Find where the given text appears and provide that cell's center as [x, y] coordinate. 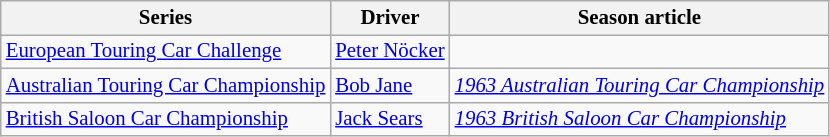
Jack Sears [390, 119]
Season article [640, 18]
Peter Nöcker [390, 51]
Australian Touring Car Championship [166, 85]
Series [166, 18]
1963 Australian Touring Car Championship [640, 85]
British Saloon Car Championship [166, 119]
Driver [390, 18]
Bob Jane [390, 85]
1963 British Saloon Car Championship [640, 119]
European Touring Car Challenge [166, 51]
